For the text-containing cell, return its midpoint in (X, Y) coordinate format. 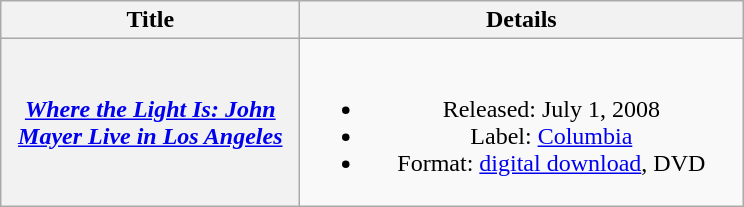
Where the Light Is: John Mayer Live in Los Angeles (150, 122)
Released: July 1, 2008Label: ColumbiaFormat: digital download, DVD (522, 122)
Details (522, 20)
Title (150, 20)
